For the text-containing cell, return its midpoint in [X, Y] coordinate format. 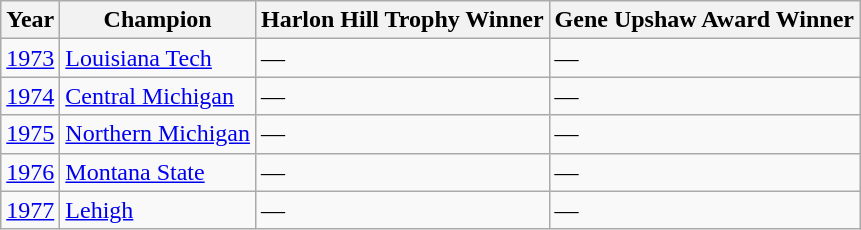
1977 [30, 210]
Central Michigan [158, 96]
Lehigh [158, 210]
Year [30, 20]
Montana State [158, 172]
Gene Upshaw Award Winner [704, 20]
1974 [30, 96]
Northern Michigan [158, 134]
1975 [30, 134]
Champion [158, 20]
Louisiana Tech [158, 58]
1976 [30, 172]
Harlon Hill Trophy Winner [402, 20]
1973 [30, 58]
